Return the [X, Y] coordinate for the center point of the cell that contains the specified text.  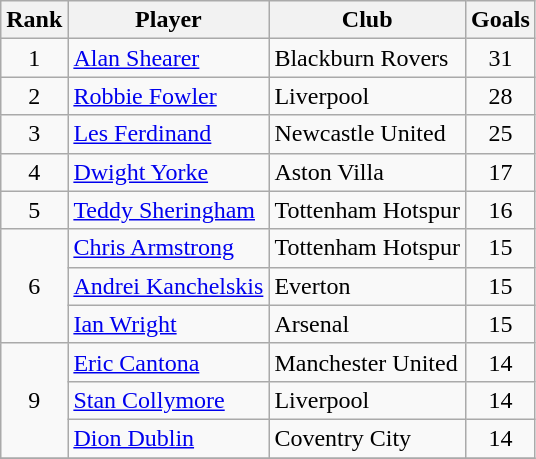
Manchester United [368, 362]
Arsenal [368, 324]
9 [34, 400]
Coventry City [368, 438]
Stan Collymore [168, 400]
6 [34, 286]
Teddy Sheringham [168, 210]
Alan Shearer [168, 58]
16 [501, 210]
5 [34, 210]
4 [34, 172]
Ian Wright [168, 324]
17 [501, 172]
Blackburn Rovers [368, 58]
Les Ferdinand [168, 134]
Dwight Yorke [168, 172]
Aston Villa [368, 172]
Rank [34, 20]
Dion Dublin [168, 438]
Newcastle United [368, 134]
Player [168, 20]
28 [501, 96]
Club [368, 20]
Everton [368, 286]
Andrei Kanchelskis [168, 286]
25 [501, 134]
Eric Cantona [168, 362]
2 [34, 96]
Chris Armstrong [168, 248]
Robbie Fowler [168, 96]
1 [34, 58]
31 [501, 58]
3 [34, 134]
Goals [501, 20]
